Output the [x, y] coordinate of the center of the cell containing the given text.  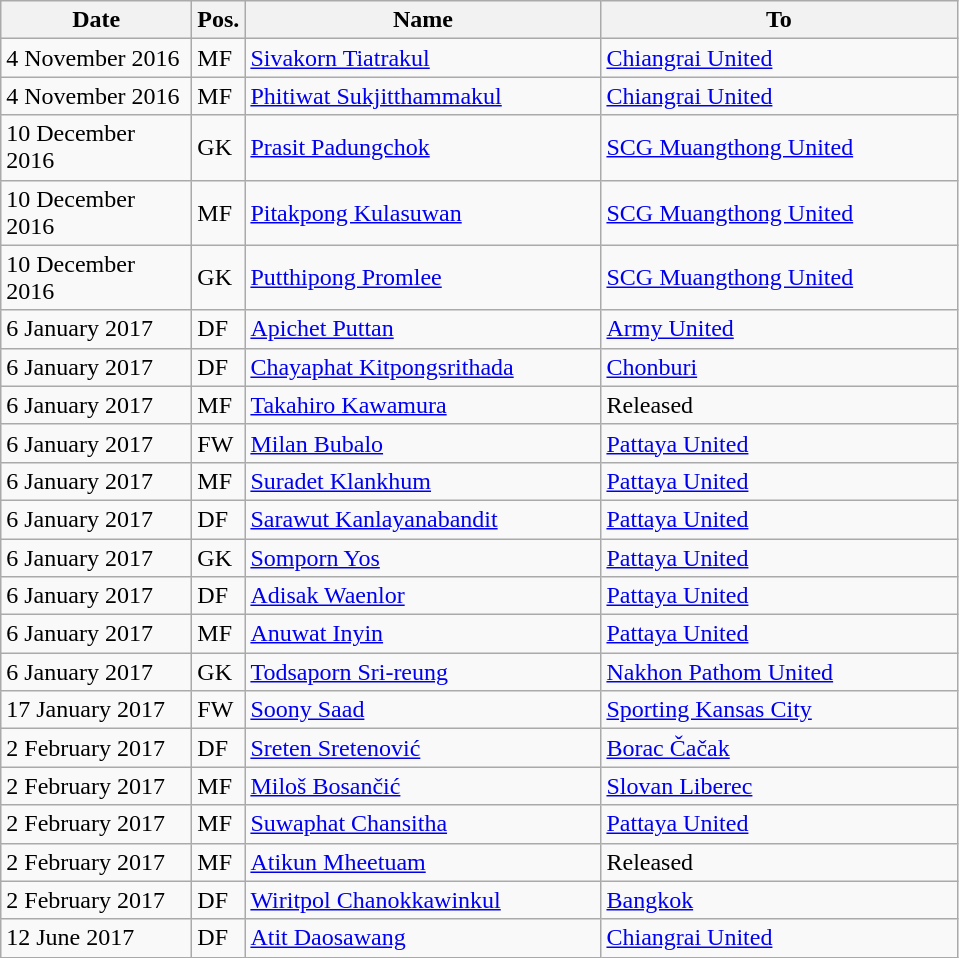
Suradet Klankhum [423, 481]
Suwaphat Chansitha [423, 824]
Sivakorn Tiatrakul [423, 58]
Milan Bubalo [423, 443]
Adisak Waenlor [423, 596]
To [779, 20]
Atit Daosawang [423, 938]
Takahiro Kawamura [423, 405]
Name [423, 20]
Wiritpol Chanokkawinkul [423, 900]
Soony Saad [423, 710]
Putthipong Promlee [423, 278]
Todsaporn Sri-reung [423, 672]
Pitakpong Kulasuwan [423, 212]
Pos. [218, 20]
Bangkok [779, 900]
Army United [779, 329]
Miloš Bosančić [423, 786]
Chonburi [779, 367]
Date [96, 20]
Apichet Puttan [423, 329]
Sarawut Kanlayanabandit [423, 519]
Slovan Liberec [779, 786]
Somporn Yos [423, 557]
Sreten Sretenović [423, 748]
Prasit Padungchok [423, 148]
Phitiwat Sukjitthammakul [423, 96]
17 January 2017 [96, 710]
Anuwat Inyin [423, 634]
Atikun Mheetuam [423, 862]
Chayaphat Kitpongsrithada [423, 367]
Sporting Kansas City [779, 710]
Nakhon Pathom United [779, 672]
Borac Čačak [779, 748]
12 June 2017 [96, 938]
